From the cell containing the given text, extract its center point as [X, Y] coordinate. 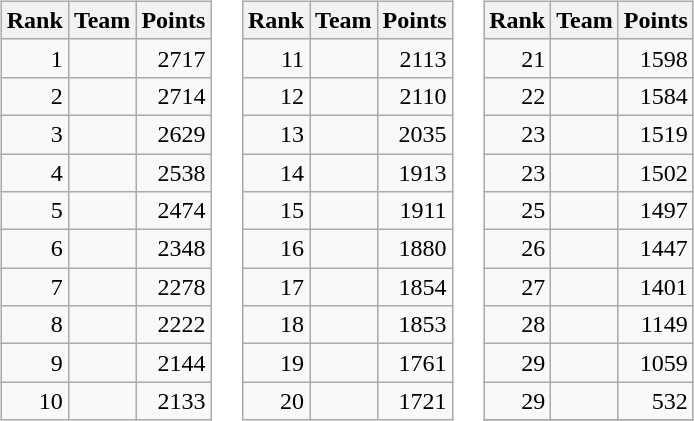
1911 [414, 211]
1059 [656, 363]
2113 [414, 58]
2 [34, 96]
16 [276, 249]
18 [276, 325]
25 [518, 211]
4 [34, 173]
2035 [414, 134]
2222 [174, 325]
11 [276, 58]
5 [34, 211]
1519 [656, 134]
2474 [174, 211]
28 [518, 325]
13 [276, 134]
1497 [656, 211]
2538 [174, 173]
12 [276, 96]
1149 [656, 325]
1880 [414, 249]
3 [34, 134]
2110 [414, 96]
1502 [656, 173]
1598 [656, 58]
1761 [414, 363]
532 [656, 401]
2348 [174, 249]
26 [518, 249]
8 [34, 325]
2278 [174, 287]
1854 [414, 287]
1913 [414, 173]
20 [276, 401]
1584 [656, 96]
15 [276, 211]
9 [34, 363]
7 [34, 287]
17 [276, 287]
27 [518, 287]
10 [34, 401]
2144 [174, 363]
6 [34, 249]
1721 [414, 401]
2717 [174, 58]
2133 [174, 401]
2629 [174, 134]
1401 [656, 287]
19 [276, 363]
21 [518, 58]
1 [34, 58]
2714 [174, 96]
1447 [656, 249]
14 [276, 173]
22 [518, 96]
1853 [414, 325]
